Capture the cell that displays the provided text and extract its [x, y] central coordinate. 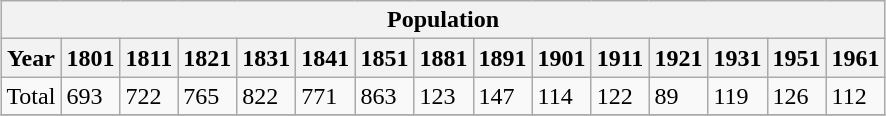
114 [562, 96]
693 [90, 96]
765 [208, 96]
1851 [384, 58]
Year [31, 58]
1881 [444, 58]
863 [384, 96]
1951 [796, 58]
112 [856, 96]
126 [796, 96]
771 [326, 96]
119 [738, 96]
1891 [502, 58]
123 [444, 96]
1901 [562, 58]
1821 [208, 58]
1961 [856, 58]
122 [620, 96]
Total [31, 96]
1801 [90, 58]
89 [678, 96]
1831 [266, 58]
722 [149, 96]
1841 [326, 58]
147 [502, 96]
Population [443, 20]
1811 [149, 58]
1931 [738, 58]
1921 [678, 58]
1911 [620, 58]
822 [266, 96]
